From the cell containing the given text, extract its center point as [X, Y] coordinate. 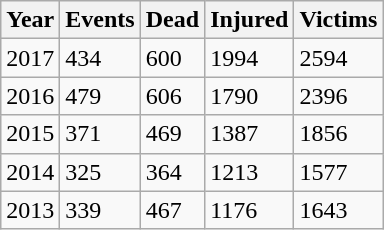
469 [172, 134]
2014 [30, 172]
1856 [338, 134]
371 [100, 134]
600 [172, 58]
339 [100, 210]
1643 [338, 210]
467 [172, 210]
1387 [250, 134]
364 [172, 172]
1213 [250, 172]
Year [30, 20]
2396 [338, 96]
1577 [338, 172]
2017 [30, 58]
479 [100, 96]
2016 [30, 96]
Victims [338, 20]
Injured [250, 20]
Events [100, 20]
1790 [250, 96]
2594 [338, 58]
1994 [250, 58]
2015 [30, 134]
Dead [172, 20]
434 [100, 58]
606 [172, 96]
1176 [250, 210]
325 [100, 172]
2013 [30, 210]
